From the cell containing the given text, extract its center point as (X, Y) coordinate. 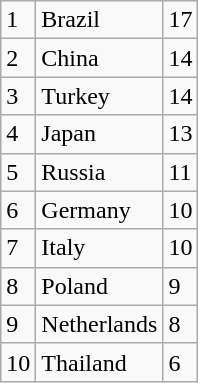
Thailand (100, 362)
4 (18, 134)
2 (18, 58)
13 (180, 134)
17 (180, 20)
11 (180, 172)
Brazil (100, 20)
3 (18, 96)
Italy (100, 248)
Netherlands (100, 324)
Germany (100, 210)
Turkey (100, 96)
China (100, 58)
Japan (100, 134)
5 (18, 172)
1 (18, 20)
Russia (100, 172)
Poland (100, 286)
7 (18, 248)
